Determine the [X, Y] coordinate at the center of the cell enclosing the given text.  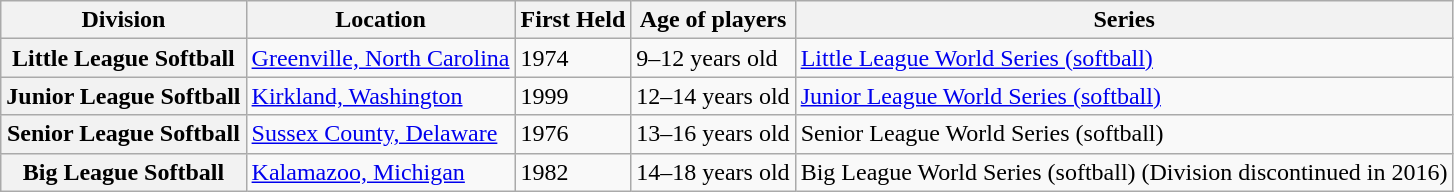
13–16 years old [713, 134]
Big League Softball [124, 172]
Little League Softball [124, 58]
1999 [573, 96]
Series [1124, 20]
Kirkland, Washington [380, 96]
1976 [573, 134]
Junior League Softball [124, 96]
Senior League World Series (softball) [1124, 134]
Big League World Series (softball) (Division discontinued in 2016) [1124, 172]
1982 [573, 172]
1974 [573, 58]
Sussex County, Delaware [380, 134]
Age of players [713, 20]
14–18 years old [713, 172]
Kalamazoo, Michigan [380, 172]
9–12 years old [713, 58]
Senior League Softball [124, 134]
First Held [573, 20]
Division [124, 20]
Location [380, 20]
Junior League World Series (softball) [1124, 96]
12–14 years old [713, 96]
Little League World Series (softball) [1124, 58]
Greenville, North Carolina [380, 58]
